Determine the (X, Y) coordinate at the center of the cell enclosing the given text.  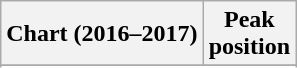
Peakposition (249, 34)
Chart (2016–2017) (102, 34)
